Provide the [x, y] coordinate of the cell's center where the given text is located.  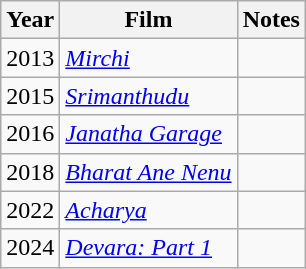
2018 [30, 172]
Srimanthudu [148, 96]
2016 [30, 134]
Devara: Part 1 [148, 248]
Notes [271, 20]
2013 [30, 58]
2022 [30, 210]
2015 [30, 96]
Film [148, 20]
Mirchi [148, 58]
Acharya [148, 210]
Janatha Garage [148, 134]
2024 [30, 248]
Bharat Ane Nenu [148, 172]
Year [30, 20]
